Identify which cell holds the provided text, then report its [X, Y] central coordinate. 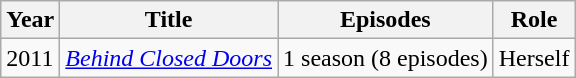
1 season (8 episodes) [386, 58]
Title [169, 20]
Herself [534, 58]
Behind Closed Doors [169, 58]
Role [534, 20]
Episodes [386, 20]
2011 [30, 58]
Year [30, 20]
